Pinpoint the cell where the given text exists, returning its [x, y] midpoint coordinate. 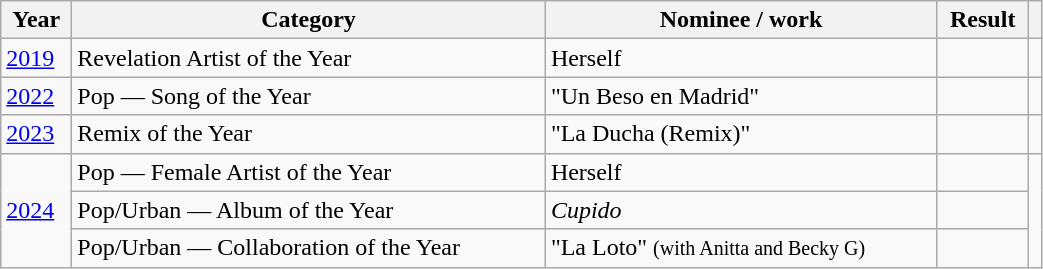
Cupido [740, 210]
Pop — Song of the Year [309, 96]
Pop/Urban — Collaboration of the Year [309, 248]
2019 [36, 58]
2023 [36, 134]
2024 [36, 210]
"La Ducha (Remix)" [740, 134]
Result [983, 20]
Pop/Urban — Album of the Year [309, 210]
Year [36, 20]
2022 [36, 96]
Category [309, 20]
Nominee / work [740, 20]
"Un Beso en Madrid" [740, 96]
Revelation Artist of the Year [309, 58]
Pop — Female Artist of the Year [309, 172]
"La Loto" (with Anitta and Becky G) [740, 248]
Remix of the Year [309, 134]
